Capture the cell that displays the provided text and extract its [X, Y] central coordinate. 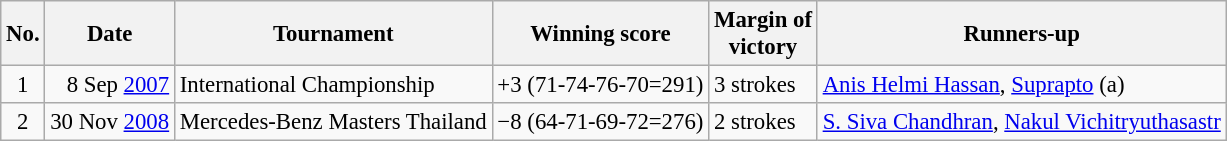
3 strokes [764, 85]
1 [23, 85]
Winning score [600, 34]
2 strokes [764, 122]
30 Nov 2008 [110, 122]
+3 (71-74-76-70=291) [600, 85]
2 [23, 122]
Anis Helmi Hassan, Suprapto (a) [1022, 85]
S. Siva Chandhran, Nakul Vichitryuthasastr [1022, 122]
No. [23, 34]
Runners-up [1022, 34]
International Championship [333, 85]
−8 (64-71-69-72=276) [600, 122]
Margin ofvictory [764, 34]
Mercedes-Benz Masters Thailand [333, 122]
Tournament [333, 34]
8 Sep 2007 [110, 85]
Date [110, 34]
